Determine the [x, y] coordinate at the center of the cell enclosing the given text.  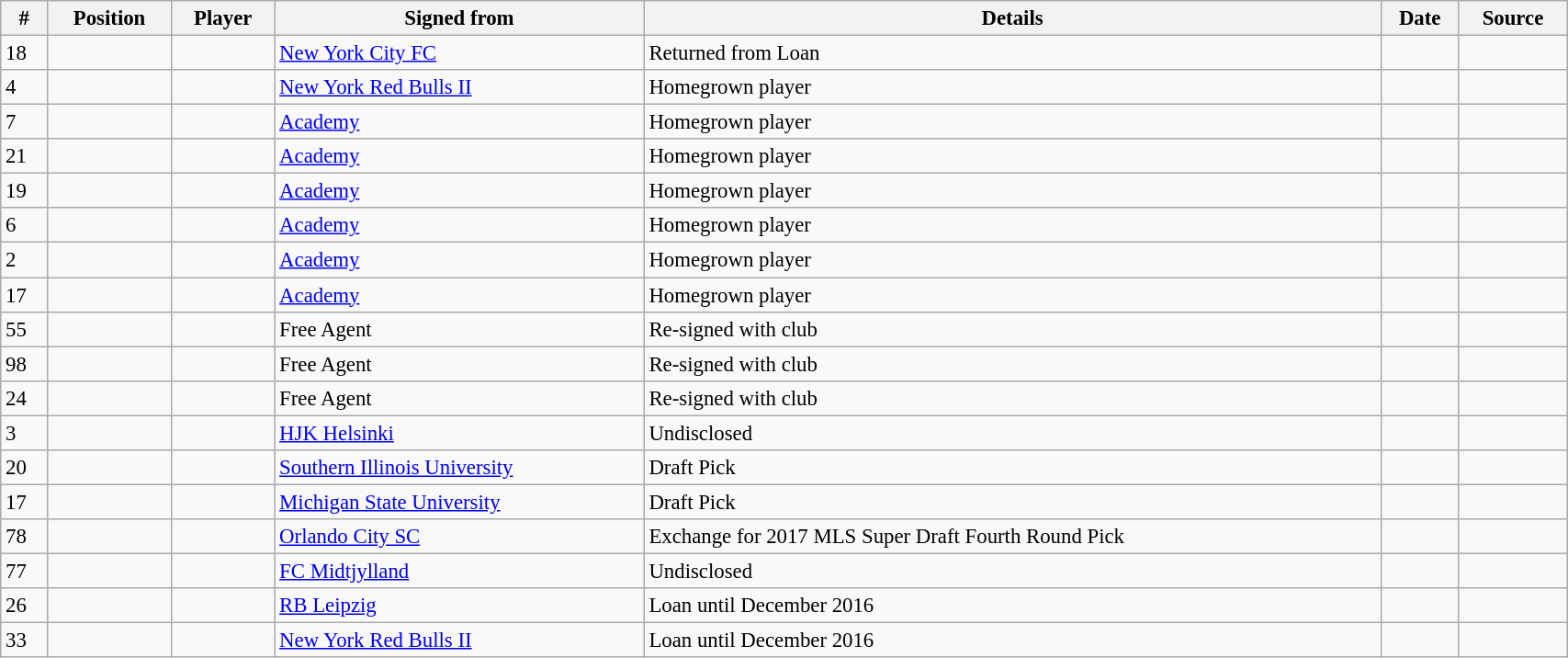
21 [24, 156]
Returned from Loan [1012, 53]
RB Leipzig [459, 606]
20 [24, 468]
New York City FC [459, 53]
19 [24, 191]
Details [1012, 18]
Exchange for 2017 MLS Super Draft Fourth Round Pick [1012, 537]
2 [24, 260]
Player [223, 18]
3 [24, 433]
Position [108, 18]
18 [24, 53]
4 [24, 87]
24 [24, 398]
33 [24, 641]
Signed from [459, 18]
Orlando City SC [459, 537]
# [24, 18]
Source [1512, 18]
55 [24, 329]
Date [1420, 18]
FC Midtjylland [459, 571]
Southern Illinois University [459, 468]
98 [24, 364]
6 [24, 225]
HJK Helsinki [459, 433]
78 [24, 537]
77 [24, 571]
Michigan State University [459, 502]
26 [24, 606]
7 [24, 122]
